Return (x, y) of the center of cell containing provided text 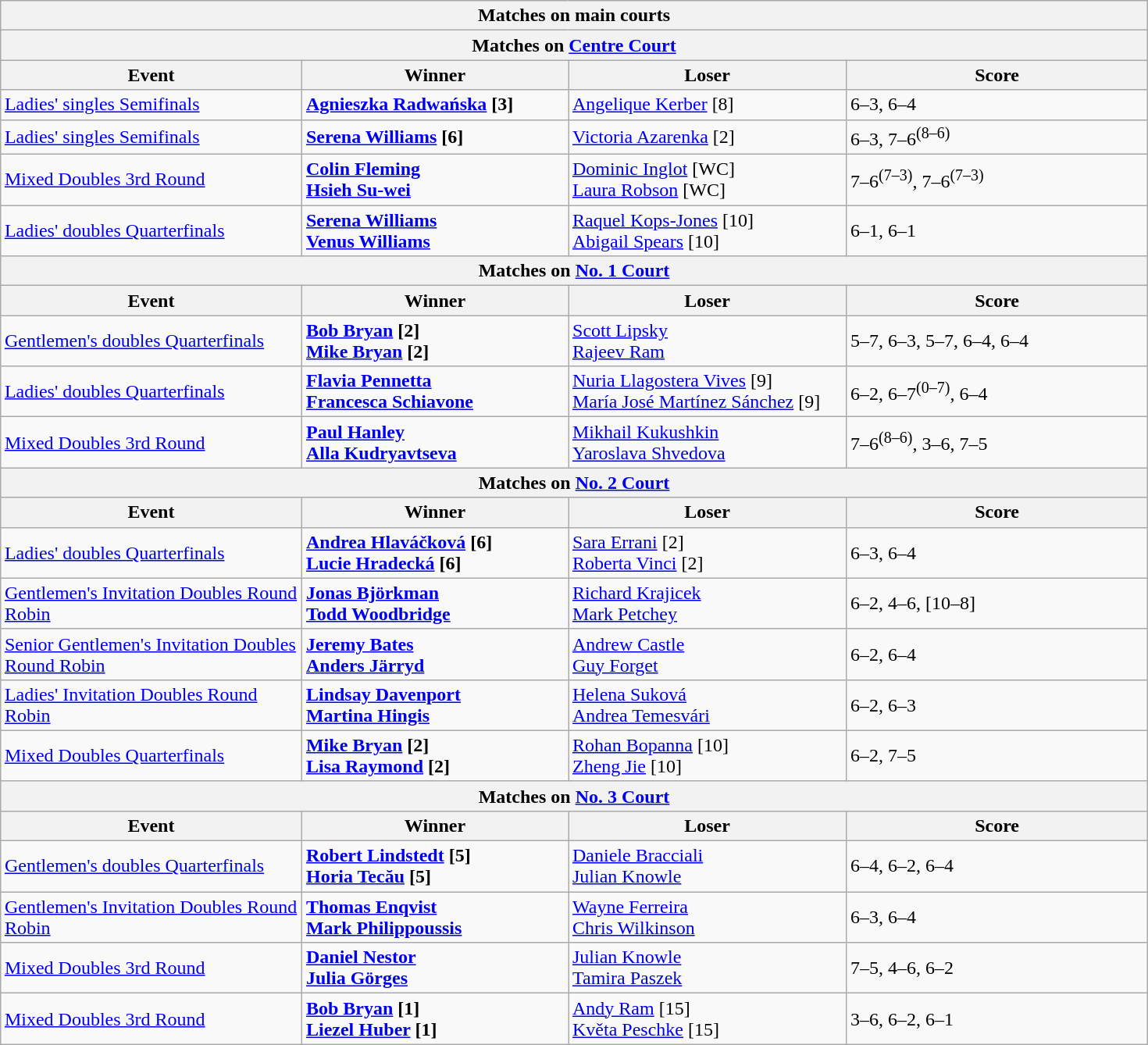
Mike Bryan [2] Lisa Raymond [2] (434, 756)
3–6, 6–2, 6–1 (997, 1018)
6–3, 7–6(8–6) (997, 137)
Andrew Castle Guy Forget (708, 654)
Serena Williams [6] (434, 137)
Raquel Kops-Jones [10] Abigail Spears [10] (708, 231)
Daniele Bracciali Julian Knowle (708, 867)
Serena Williams Venus Williams (434, 231)
6–2, 7–5 (997, 756)
Matches on No. 1 Court (573, 271)
Andy Ram [15] Květa Peschke [15] (708, 1018)
Robert Lindstedt [5] Horia Tecău [5] (434, 867)
Jonas Björkman Todd Woodbridge (434, 603)
Sara Errani [2] Roberta Vinci [2] (708, 553)
Matches on No. 2 Court (573, 483)
6–1, 6–1 (997, 231)
Nuria Llagostera Vives [9] María José Martínez Sánchez [9] (708, 392)
Mikhail Kukushkin Yaroslava Shvedova (708, 442)
6–2, 4–6, [10–8] (997, 603)
Lindsay Davenport Martina Hingis (434, 704)
Scott Lipsky Rajeev Ram (708, 341)
Victoria Azarenka [2] (708, 137)
Matches on Centre Court (573, 45)
Wayne Ferreira Chris Wilkinson (708, 917)
Andrea Hlaváčková [6] Lucie Hradecká [6] (434, 553)
7–6(7–3), 7–6(7–3) (997, 180)
6–4, 6–2, 6–4 (997, 867)
6–2, 6–7(0–7), 6–4 (997, 392)
Ladies' Invitation Doubles Round Robin (151, 704)
Flavia Pennetta Francesca Schiavone (434, 392)
Thomas Enqvist Mark Philippoussis (434, 917)
7–6(8–6), 3–6, 7–5 (997, 442)
Daniel Nestor Julia Görges (434, 968)
Jeremy Bates Anders Järryd (434, 654)
6–2, 6–4 (997, 654)
Colin Fleming Hsieh Su-wei (434, 180)
Matches on main courts (573, 16)
Angelique Kerber [8] (708, 105)
Dominic Inglot [WC] Laura Robson [WC] (708, 180)
Paul Hanley Alla Kudryavtseva (434, 442)
5–7, 6–3, 5–7, 6–4, 6–4 (997, 341)
Matches on No. 3 Court (573, 796)
Agnieszka Radwańska [3] (434, 105)
Bob Bryan [1] Liezel Huber [1] (434, 1018)
Helena Suková Andrea Temesvári (708, 704)
Richard Krajicek Mark Petchey (708, 603)
7–5, 4–6, 6–2 (997, 968)
Mixed Doubles Quarterfinals (151, 756)
Senior Gentlemen's Invitation Doubles Round Robin (151, 654)
Bob Bryan [2] Mike Bryan [2] (434, 341)
6–2, 6–3 (997, 704)
Julian Knowle Tamira Paszek (708, 968)
Rohan Bopanna [10] Zheng Jie [10] (708, 756)
